Identify which cell holds the provided text, then report its (x, y) central coordinate. 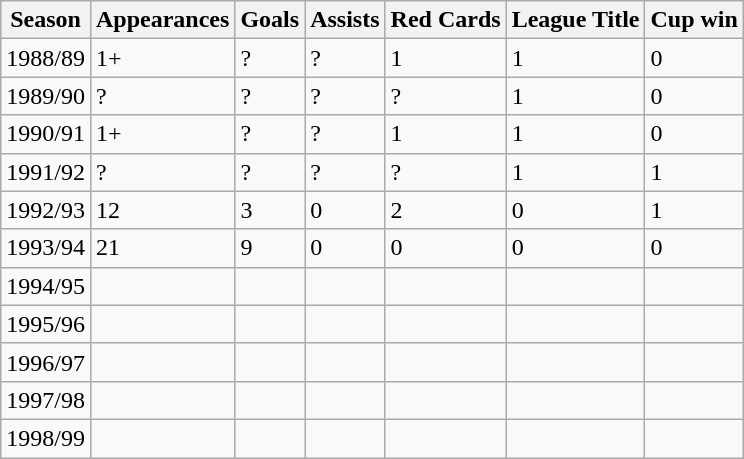
Assists (345, 20)
1994/95 (46, 286)
1997/98 (46, 400)
Appearances (162, 20)
1992/93 (46, 210)
1995/96 (46, 324)
1993/94 (46, 248)
3 (270, 210)
Red Cards (446, 20)
12 (162, 210)
1991/92 (46, 172)
1996/97 (46, 362)
Goals (270, 20)
Cup win (694, 20)
2 (446, 210)
1998/99 (46, 438)
League Title (576, 20)
1988/89 (46, 58)
9 (270, 248)
1989/90 (46, 96)
21 (162, 248)
Season (46, 20)
1990/91 (46, 134)
